Output the (X, Y) coordinate of the center of the cell containing the given text.  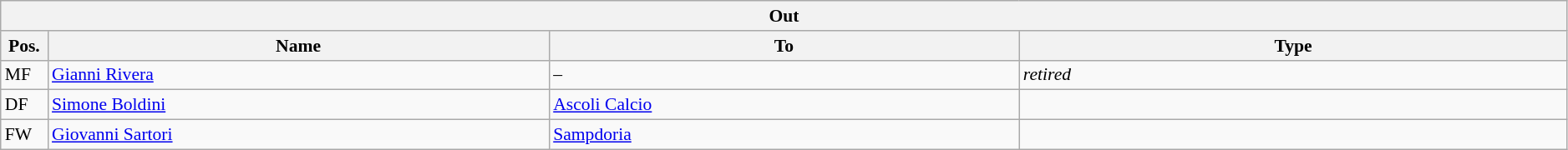
Type (1293, 46)
Gianni Rivera (298, 75)
FW (24, 135)
retired (1293, 75)
DF (24, 105)
Name (298, 46)
To (784, 46)
Sampdoria (784, 135)
MF (24, 75)
Ascoli Calcio (784, 105)
Pos. (24, 46)
Simone Boldini (298, 105)
Giovanni Sartori (298, 135)
– (784, 75)
Out (784, 16)
